Extract the [x, y] coordinate from the center of the cell holding the provided text.  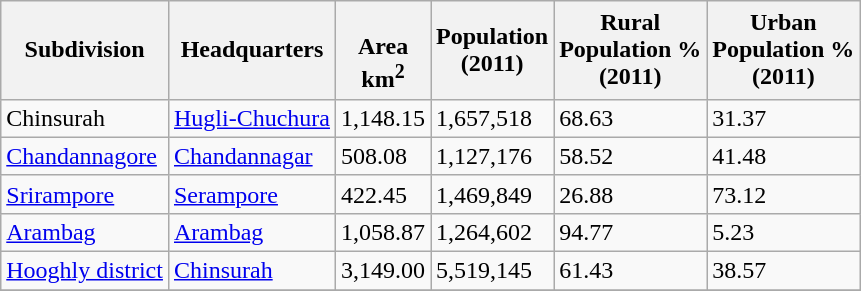
1,058.87 [384, 232]
Srirampore [85, 194]
1,469,849 [492, 194]
3,149.00 [384, 271]
Population(2011) [492, 50]
1,148.15 [384, 118]
38.57 [784, 271]
RuralPopulation %(2011) [630, 50]
Chandannagore [85, 156]
68.63 [630, 118]
41.48 [784, 156]
73.12 [784, 194]
Hooghly district [85, 271]
5.23 [784, 232]
31.37 [784, 118]
1,657,518 [492, 118]
26.88 [630, 194]
Subdivision [85, 50]
Chandannagar [252, 156]
58.52 [630, 156]
1,127,176 [492, 156]
61.43 [630, 271]
1,264,602 [492, 232]
Headquarters [252, 50]
Hugli-Chuchura [252, 118]
422.45 [384, 194]
5,519,145 [492, 271]
Areakm2 [384, 50]
94.77 [630, 232]
508.08 [384, 156]
Urban Population % (2011) [784, 50]
Serampore [252, 194]
